Return the (X, Y) coordinate for the center point of the cell that contains the specified text.  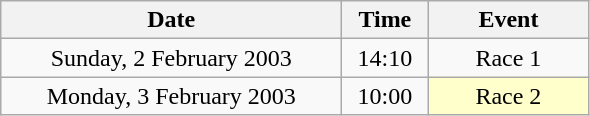
Time (385, 20)
Race 2 (508, 96)
Event (508, 20)
Race 1 (508, 58)
10:00 (385, 96)
14:10 (385, 58)
Monday, 3 February 2003 (172, 96)
Sunday, 2 February 2003 (172, 58)
Date (172, 20)
